Locate the cell with the specified text and output its (x, y) center coordinate. 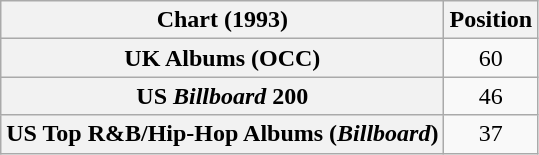
60 (491, 58)
Position (491, 20)
US Billboard 200 (222, 96)
UK Albums (OCC) (222, 58)
37 (491, 134)
46 (491, 96)
Chart (1993) (222, 20)
US Top R&B/Hip-Hop Albums (Billboard) (222, 134)
